Extract the (x, y) coordinate from the center of the cell holding the provided text.  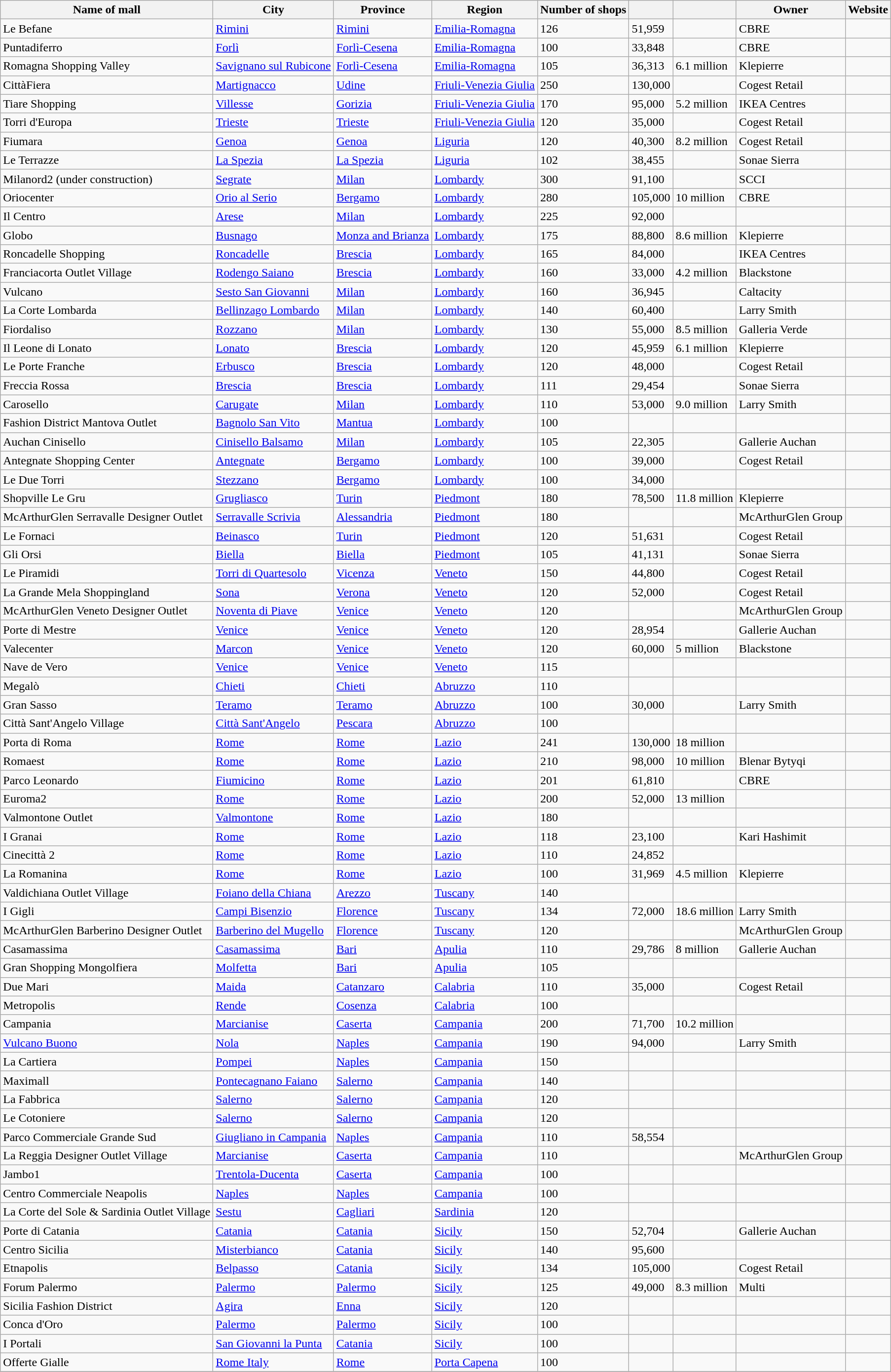
130 (583, 329)
Franciacorta Outlet Village (107, 273)
McArthurGlen Barberino Designer Outlet (107, 930)
13 million (705, 799)
Le Befane (107, 29)
88,800 (651, 235)
8.6 million (705, 235)
Fiordaliso (107, 329)
Maida (273, 987)
23,100 (651, 837)
225 (583, 216)
Bellinzago Lombardo (273, 310)
Blenar Bytyqi (790, 761)
Città Sant'Angelo (273, 724)
Milanord2 (under construction) (107, 179)
Forum Palermo (107, 1287)
84,000 (651, 254)
Porte di Mestre (107, 630)
Città Sant'Angelo Village (107, 724)
Valdichiana Outlet Village (107, 893)
36,945 (651, 292)
8 million (705, 949)
Nave de Vero (107, 667)
Website (868, 10)
Cinisello Balsamo (273, 442)
61,810 (651, 780)
Busnago (273, 235)
Torri d'Europa (107, 122)
210 (583, 761)
Etnapolis (107, 1268)
Campi Bisenzio (273, 912)
Bagnolo San Vito (273, 423)
Valmontone (273, 817)
Caltacity (790, 292)
Nola (273, 1043)
Pontecagnano Faiano (273, 1080)
Grugliasco (273, 498)
Roncadelle Shopping (107, 254)
33,000 (651, 273)
Le Fornaci (107, 535)
Molfetta (273, 968)
Tiare Shopping (107, 104)
La Romanina (107, 874)
58,554 (651, 1137)
Le Porte Franche (107, 367)
Megalò (107, 686)
Metropolis (107, 1005)
4.2 million (705, 273)
Porta di Roma (107, 742)
111 (583, 385)
115 (583, 667)
I Gigli (107, 912)
Arezzo (383, 893)
98,000 (651, 761)
Freccia Rossa (107, 385)
Gorizia (383, 104)
45,959 (651, 348)
Valecenter (107, 648)
Gran Sasso (107, 705)
Antegnate (273, 460)
Trentola-Ducenta (273, 1175)
Catanzaro (383, 987)
Giugliano in Campania (273, 1137)
Villesse (273, 104)
Vulcano Buono (107, 1043)
300 (583, 179)
Roncadelle (273, 254)
McArthurGlen Veneto Designer Outlet (107, 611)
125 (583, 1287)
La Cartiera (107, 1062)
33,848 (651, 47)
Fashion District Mantova Outlet (107, 423)
La Corte del Sole & Sardinia Outlet Village (107, 1212)
95,000 (651, 104)
201 (583, 780)
Udine (383, 85)
Sesto San Giovanni (273, 292)
Serravalle Scrivia (273, 517)
5.2 million (705, 104)
Romagna Shopping Valley (107, 66)
Verona (383, 592)
34,000 (651, 479)
280 (583, 197)
170 (583, 104)
48,000 (651, 367)
Globo (107, 235)
40,300 (651, 141)
Rozzano (273, 329)
Parco Leonardo (107, 780)
5 million (705, 648)
Segrate (273, 179)
Romaest (107, 761)
SCCI (790, 179)
Enna (383, 1306)
190 (583, 1043)
Cagliari (383, 1212)
Cinecittà 2 (107, 855)
18.6 million (705, 912)
Parco Commerciale Grande Sud (107, 1137)
Gli Orsi (107, 555)
36,313 (651, 66)
60,400 (651, 310)
41,131 (651, 555)
118 (583, 837)
Savignano sul Rubicone (273, 66)
8.5 million (705, 329)
Foiano della Chiana (273, 893)
Sicilia Fashion District (107, 1306)
McArthurGlen Serravalle Designer Outlet (107, 517)
Centro Sicilia (107, 1250)
Monza and Brianza (383, 235)
Pompei (273, 1062)
Noventa di Piave (273, 611)
Alessandria (383, 517)
Le Due Torri (107, 479)
18 million (705, 742)
Marcon (273, 648)
Il Centro (107, 216)
Fiumicino (273, 780)
9.0 million (705, 404)
Conca d'Oro (107, 1325)
92,000 (651, 216)
Centro Commerciale Neapolis (107, 1193)
102 (583, 160)
Sestu (273, 1212)
31,969 (651, 874)
Galleria Verde (790, 329)
Sardinia (484, 1212)
Jambo1 (107, 1175)
72,000 (651, 912)
La Fabbrica (107, 1099)
Cosenza (383, 1005)
Vulcano (107, 292)
Lonato (273, 348)
CittàFiera (107, 85)
24,852 (651, 855)
Vicenza (383, 573)
Valmontone Outlet (107, 817)
Stezzano (273, 479)
44,800 (651, 573)
Carosello (107, 404)
8.2 million (705, 141)
52,704 (651, 1231)
Carugate (273, 404)
175 (583, 235)
28,954 (651, 630)
Multi (790, 1287)
Le Cotoniere (107, 1118)
Agira (273, 1306)
La Corte Lombarda (107, 310)
Arese (273, 216)
Oriocenter (107, 197)
La Grande Mela Shoppingland (107, 592)
City (273, 10)
30,000 (651, 705)
29,786 (651, 949)
Rodengo Saiano (273, 273)
Sona (273, 592)
Province (383, 10)
4.5 million (705, 874)
8.3 million (705, 1287)
I Granai (107, 837)
91,100 (651, 179)
11.8 million (705, 498)
Offerte Gialle (107, 1362)
Le Terrazze (107, 160)
Beinasco (273, 535)
Belpasso (273, 1268)
La Reggia Designer Outlet Village (107, 1156)
60,000 (651, 648)
49,000 (651, 1287)
Porta Capena (484, 1362)
51,631 (651, 535)
165 (583, 254)
53,000 (651, 404)
Shopville Le Gru (107, 498)
Owner (790, 10)
Name of mall (107, 10)
Il Leone di Lonato (107, 348)
29,454 (651, 385)
Number of shops (583, 10)
Puntadiferro (107, 47)
Le Piramidi (107, 573)
10.2 million (705, 1024)
38,455 (651, 160)
Rende (273, 1005)
Euroma2 (107, 799)
Barberino del Mugello (273, 930)
Kari Hashimit (790, 837)
95,600 (651, 1250)
Due Mari (107, 987)
Rome Italy (273, 1362)
51,959 (651, 29)
Porte di Catania (107, 1231)
I Portali (107, 1343)
Torri di Quartesolo (273, 573)
Martignacco (273, 85)
Gran Shopping Mongolfiera (107, 968)
Misterbianco (273, 1250)
San Giovanni la Punta (273, 1343)
Forlì (273, 47)
126 (583, 29)
Erbusco (273, 367)
Maximall (107, 1080)
Region (484, 10)
Pescara (383, 724)
78,500 (651, 498)
Mantua (383, 423)
250 (583, 85)
Orio al Serio (273, 197)
Auchan Cinisello (107, 442)
241 (583, 742)
39,000 (651, 460)
71,700 (651, 1024)
22,305 (651, 442)
Antegnate Shopping Center (107, 460)
94,000 (651, 1043)
Fiumara (107, 141)
55,000 (651, 329)
